Identify which cell holds the provided text, then report its (X, Y) central coordinate. 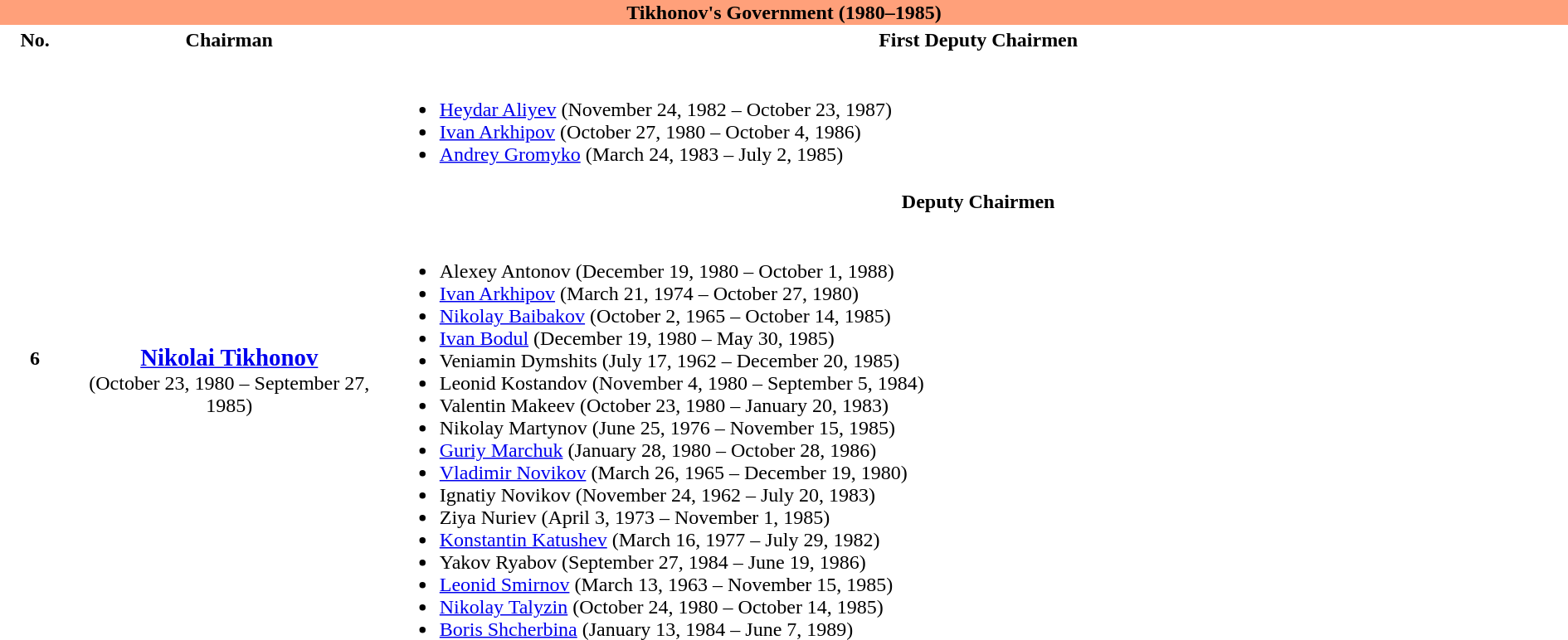
Tikhonov's Government (1980–1985) (784, 12)
Chairman (229, 40)
First Deputy Chairmen (978, 40)
Deputy Chairmen (978, 201)
No. (35, 40)
Heydar Aliyev (November 24, 1982 – October 23, 1987)Ivan Arkhipov (October 27, 1980 – October 4, 1986)Andrey Gromyko (March 24, 1983 – July 2, 1985) (978, 121)
